Return the (x, y) coordinate for the center point of the cell that contains the specified text.  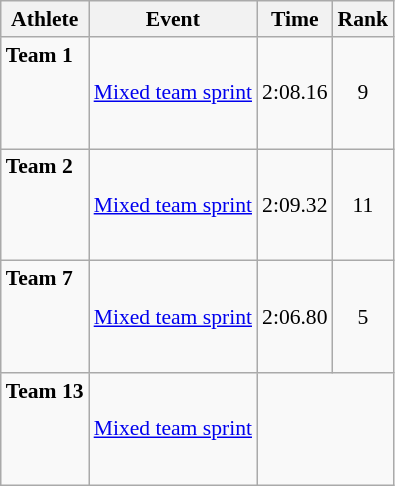
2:09.32 (294, 205)
2:06.80 (294, 317)
Rank (364, 19)
Team 1 (45, 93)
5 (364, 317)
Event (173, 19)
Athlete (45, 19)
9 (364, 93)
Team 7 (45, 317)
Team 13 (45, 429)
2:08.16 (294, 93)
Time (294, 19)
Team 2 (45, 205)
11 (364, 205)
